Extract the [x, y] coordinate from the center of the cell holding the provided text.  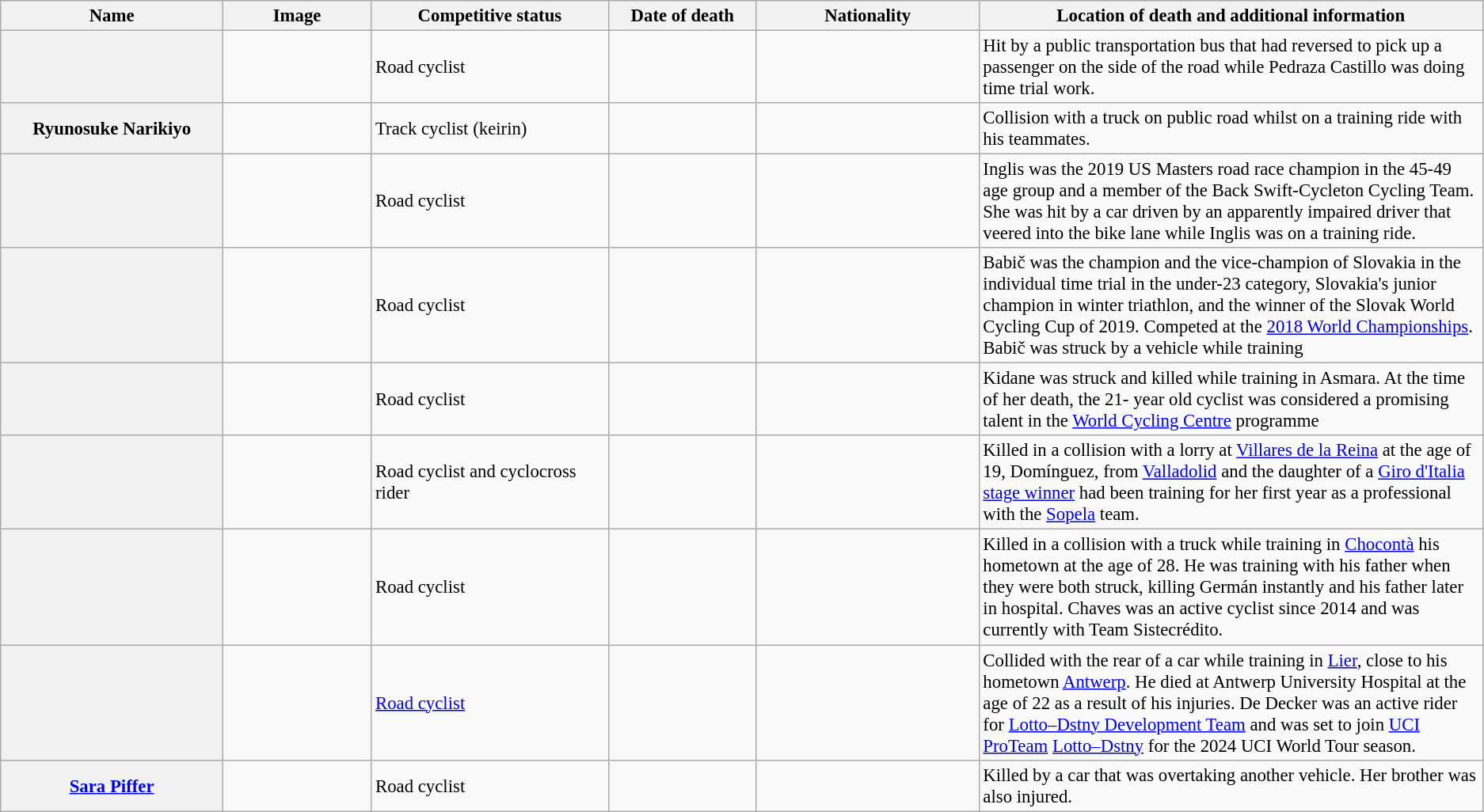
Name [112, 16]
Sara Piffer [112, 785]
Competitive status [489, 16]
Track cyclist (keirin) [489, 128]
Collision with a truck on public road whilst on a training ride with his teammates. [1231, 128]
Image [298, 16]
Date of death [683, 16]
Ryunosuke Narikiyo [112, 128]
Road cyclist and cyclocross rider [489, 483]
Nationality [868, 16]
Hit by a public transportation bus that had reversed to pick up a passenger on the side of the road while Pedraza Castillo was doing time trial work. [1231, 67]
Location of death and additional information [1231, 16]
Killed by a car that was overtaking another vehicle. Her brother was also injured. [1231, 785]
